Search for the cell housing the specified text and yield its (X, Y) center coordinate. 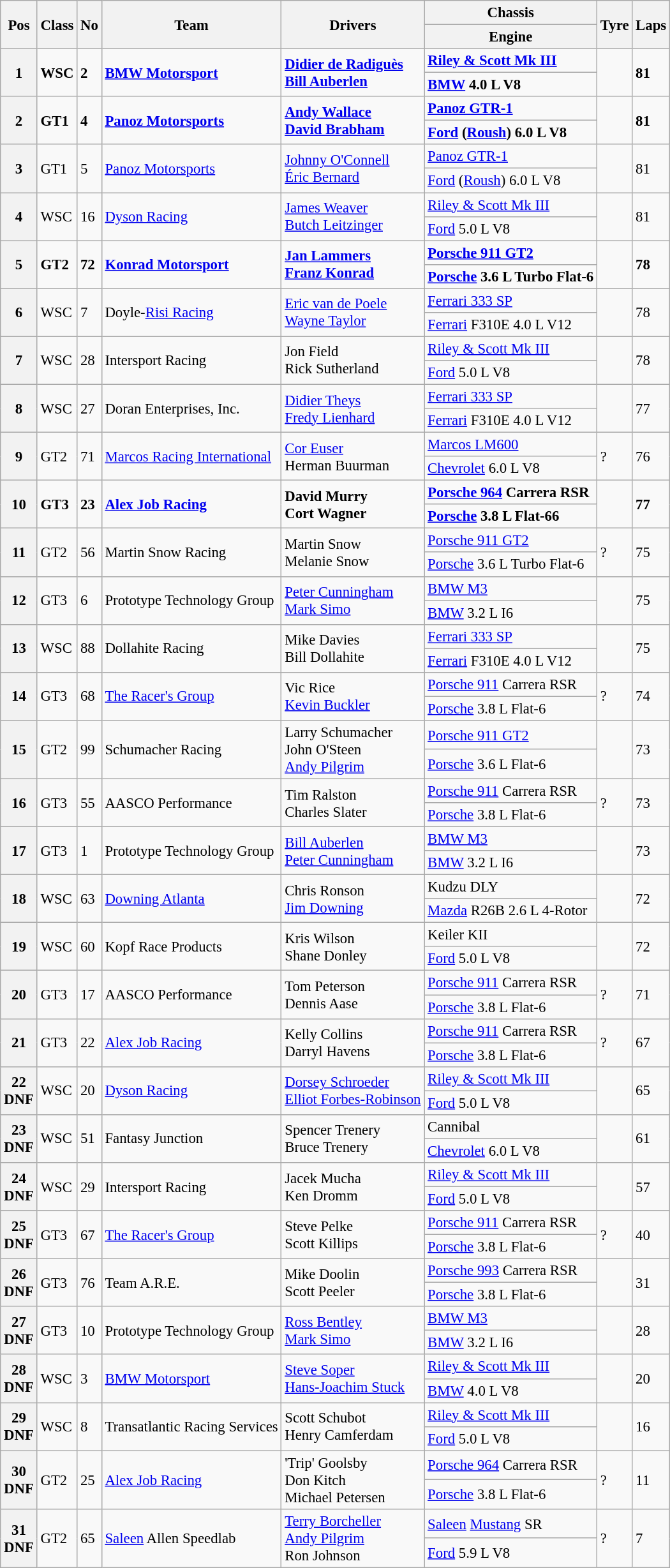
Dollahite Racing (191, 648)
Cannibal (510, 1127)
Kris Wilson Shane Donley (353, 947)
Downing Atlanta (191, 899)
29 (89, 1187)
31DNF (19, 1539)
Mazda R26B 2.6 L 4-Rotor (510, 911)
Vic Rice Kevin Buckler (353, 697)
88 (89, 648)
Porsche 3.6 L Flat-6 (510, 765)
63 (89, 899)
Pos (19, 24)
Kopf Race Products (191, 947)
51 (89, 1139)
Terry Borcheller Andy Pilgrim Ron Johnson (353, 1539)
Dorsey Schroeder Elliot Forbes-Robinson (353, 1090)
Spencer Trenery Bruce Trenery (353, 1139)
26DNF (19, 1283)
Fantasy Junction (191, 1139)
25DNF (19, 1234)
Mike Doolin Scott Peeler (353, 1283)
Jan Lammers Franz Konrad (353, 264)
Team (191, 24)
Eric van de Poele Wayne Taylor (353, 313)
29DNF (19, 1427)
Kelly Collins Darryl Havens (353, 1043)
Andy Wallace David Brabham (353, 120)
Porsche 3.8 L Flat-66 (510, 516)
Ross Bentley Mark Simo (353, 1330)
Cor Euser Herman Buurman (353, 457)
Team A.R.E. (191, 1283)
68 (89, 697)
Laps (651, 24)
Larry Schumacher John O'Steen Andy Pilgrim (353, 750)
14 (19, 697)
Chris Ronson Jim Downing (353, 899)
99 (89, 750)
18 (19, 899)
27DNF (19, 1330)
61 (651, 1139)
Tim Ralston Charles Slater (353, 803)
David Murry Cort Wagner (353, 504)
Doyle-Risi Racing (191, 313)
Peter Cunningham Mark Simo (353, 600)
Class (57, 24)
25 (89, 1480)
Doran Enterprises, Inc. (191, 408)
24DNF (19, 1187)
57 (651, 1187)
Chassis (510, 13)
Keiler KII (510, 935)
Konrad Motorsport (191, 264)
Saleen Mustang SR (510, 1524)
Steve Pelke Scott Killips (353, 1234)
Didier de Radiguès Bill Auberlen (353, 73)
12 (19, 600)
Drivers (353, 24)
15 (19, 750)
23 (89, 504)
31 (651, 1283)
Martin Snow Melanie Snow (353, 553)
Steve Soper Hans-Joachim Stuck (353, 1378)
Jon Field Rick Sutherland (353, 360)
Tyre (615, 24)
Schumacher Racing (191, 750)
56 (89, 553)
27 (89, 408)
30DNF (19, 1480)
Marcos LM600 (510, 445)
James Weaver Butch Leitzinger (353, 217)
Martin Snow Racing (191, 553)
23DNF (19, 1139)
60 (89, 947)
22 (89, 1043)
28DNF (19, 1378)
Porsche 993 Carrera RSR (510, 1271)
Marcos Racing International (191, 457)
9 (19, 457)
22DNF (19, 1090)
74 (651, 697)
Bill Auberlen Peter Cunningham (353, 851)
Transatlantic Racing Services (191, 1427)
Saleen Allen Speedlab (191, 1539)
Tom Peterson Dennis Aase (353, 994)
'Trip' Goolsby Don Kitch Michael Petersen (353, 1480)
Ford 5.9 L V8 (510, 1553)
55 (89, 803)
19 (19, 947)
Johnny O'Connell Éric Bernard (353, 168)
Scott Schubot Henry Camferdam (353, 1427)
40 (651, 1234)
No (89, 24)
Engine (510, 37)
Mike Davies Bill Dollahite (353, 648)
21 (19, 1043)
Kudzu DLY (510, 887)
13 (19, 648)
Didier Theys Fredy Lienhard (353, 408)
Jacek Mucha Ken Dromm (353, 1187)
